Extract the [x, y] coordinate from the center of the cell holding the provided text.  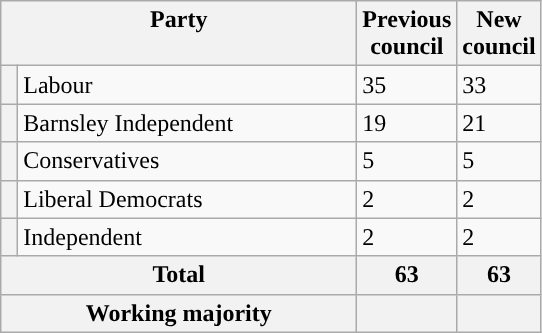
35 [407, 85]
21 [499, 123]
Party [179, 34]
33 [499, 85]
Total [179, 275]
New council [499, 34]
Previous council [407, 34]
Conservatives [188, 161]
Independent [188, 237]
Labour [188, 85]
19 [407, 123]
Liberal Democrats [188, 199]
Barnsley Independent [188, 123]
Working majority [179, 313]
